Output the [X, Y] coordinate of the center of the cell containing the given text.  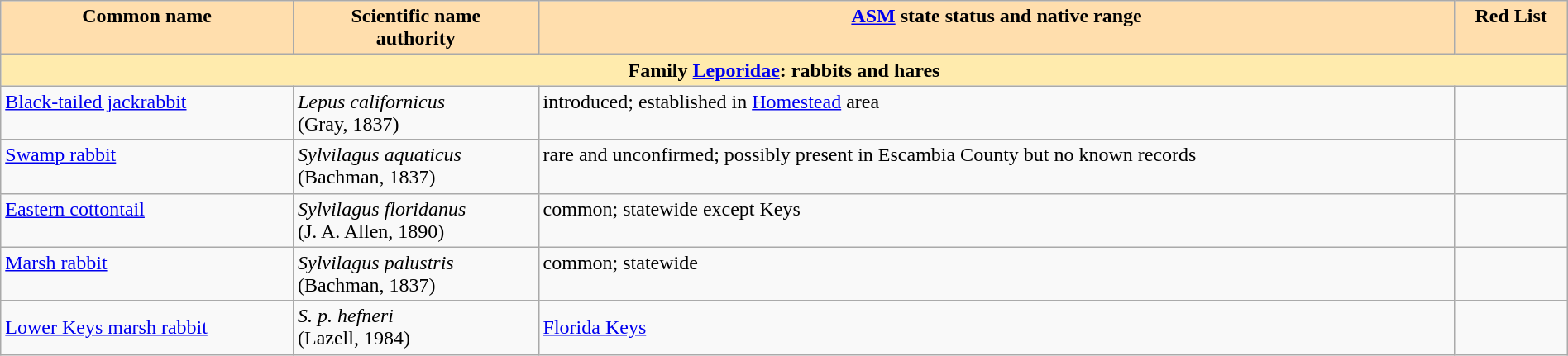
Black-tailed jackrabbit [147, 112]
Sylvilagus palustris(Bachman, 1837) [415, 274]
Swamp rabbit [147, 167]
Lepus californicus(Gray, 1837) [415, 112]
Scientific nameauthority [415, 28]
introduced; established in Homestead area [997, 112]
Family Leporidae: rabbits and hares [784, 70]
Lower Keys marsh rabbit [147, 327]
Sylvilagus floridanus(J. A. Allen, 1890) [415, 220]
Eastern cottontail [147, 220]
Marsh rabbit [147, 274]
common; statewide except Keys [997, 220]
Sylvilagus aquaticus(Bachman, 1837) [415, 167]
Red List [1511, 28]
rare and unconfirmed; possibly present in Escambia County but no known records [997, 167]
Florida Keys [997, 327]
common; statewide [997, 274]
Common name [147, 28]
S. p. hefneri(Lazell, 1984) [415, 327]
ASM state status and native range [997, 28]
